Locate the cell with the specified text and output its [x, y] center coordinate. 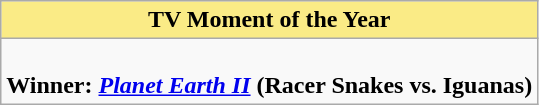
Winner: Planet Earth II (Racer Snakes vs. Iguanas) [270, 72]
TV Moment of the Year [270, 20]
